Capture the cell that displays the provided text and extract its (x, y) central coordinate. 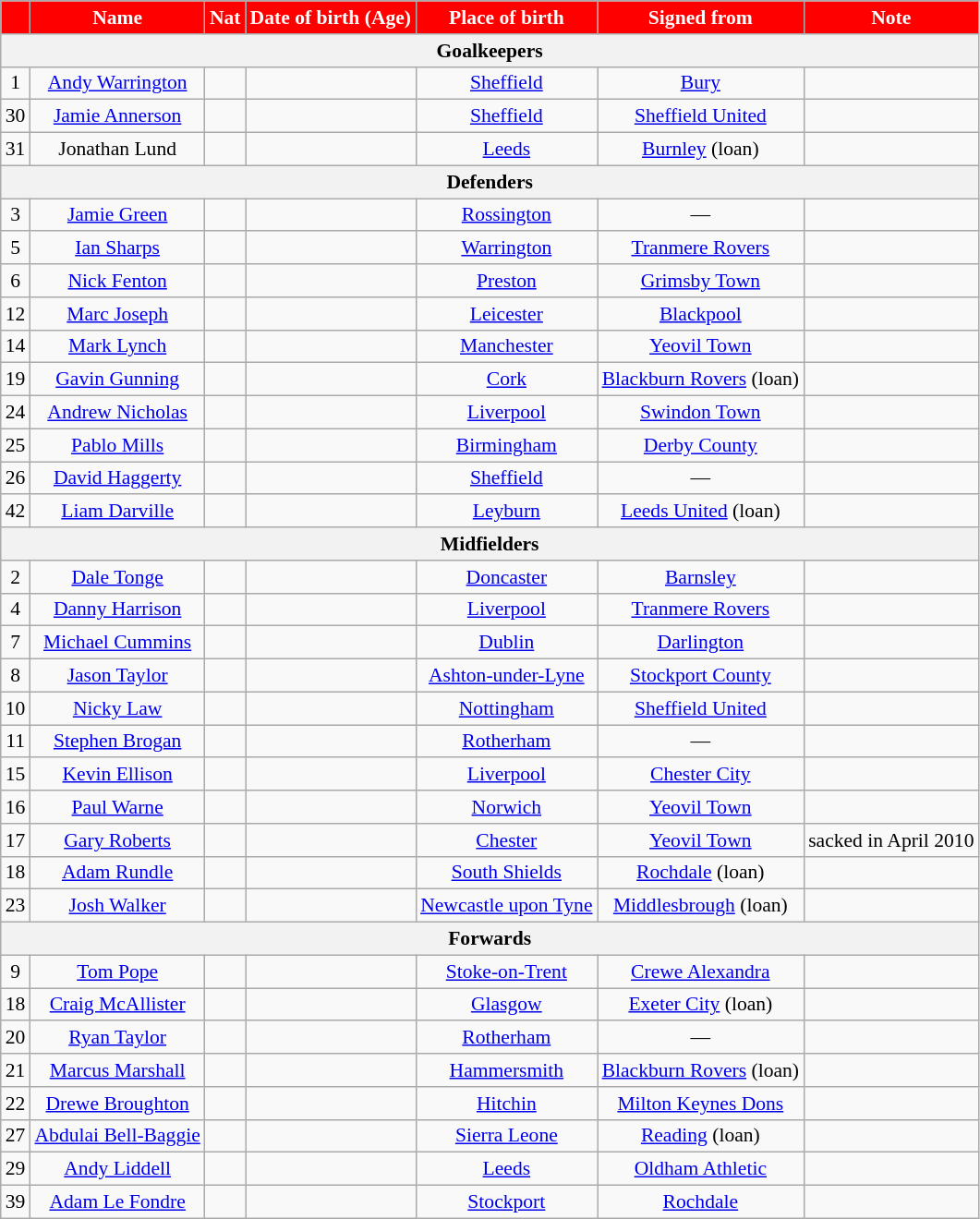
Hitchin (506, 1104)
Nat (225, 18)
Michael Cummins (116, 643)
2 (16, 577)
Blackpool (701, 314)
Jason Taylor (116, 676)
Josh Walker (116, 906)
29 (16, 1169)
Dale Tonge (116, 577)
Crewe Alexandra (701, 972)
27 (16, 1136)
Signed from (701, 18)
Adam Rundle (116, 873)
Craig McAllister (116, 1005)
Name (116, 18)
Danny Harrison (116, 609)
Chester (506, 840)
3 (16, 215)
11 (16, 742)
Marcus Marshall (116, 1070)
Chester City (701, 775)
Date of birth (Age) (331, 18)
Sierra Leone (506, 1136)
sacked in April 2010 (890, 840)
Rochdale (701, 1202)
Grimsby Town (701, 281)
Andy Liddell (116, 1169)
Darlington (701, 643)
Leyburn (506, 512)
Adam Le Fondre (116, 1202)
Paul Warne (116, 807)
Gary Roberts (116, 840)
Derby County (701, 445)
Drewe Broughton (116, 1104)
30 (16, 116)
Rossington (506, 215)
Stockport (506, 1202)
39 (16, 1202)
Nick Fenton (116, 281)
Ashton-under-Lyne (506, 676)
Stephen Brogan (116, 742)
1 (16, 83)
Abdulai Bell-Baggie (116, 1136)
Dublin (506, 643)
Jonathan Lund (116, 150)
31 (16, 150)
Nottingham (506, 708)
6 (16, 281)
4 (16, 609)
Birmingham (506, 445)
25 (16, 445)
Swindon Town (701, 413)
Marc Joseph (116, 314)
Manchester (506, 346)
Place of birth (506, 18)
Andrew Nicholas (116, 413)
Oldham Athletic (701, 1169)
Newcastle upon Tyne (506, 906)
42 (16, 512)
Cork (506, 380)
8 (16, 676)
Barnsley (701, 577)
Stoke-on-Trent (506, 972)
David Haggerty (116, 478)
Preston (506, 281)
20 (16, 1038)
17 (16, 840)
5 (16, 248)
19 (16, 380)
Warrington (506, 248)
Ian Sharps (116, 248)
Stockport County (701, 676)
Midfielders (490, 544)
Nicky Law (116, 708)
Leicester (506, 314)
Forwards (490, 939)
Norwich (506, 807)
Milton Keynes Dons (701, 1104)
Middlesbrough (loan) (701, 906)
Glasgow (506, 1005)
Hammersmith (506, 1070)
Note (890, 18)
Liam Darville (116, 512)
Leeds United (loan) (701, 512)
Kevin Ellison (116, 775)
16 (16, 807)
Doncaster (506, 577)
23 (16, 906)
Reading (loan) (701, 1136)
24 (16, 413)
Mark Lynch (116, 346)
7 (16, 643)
26 (16, 478)
10 (16, 708)
Jamie Annerson (116, 116)
9 (16, 972)
Ryan Taylor (116, 1038)
Burnley (loan) (701, 150)
15 (16, 775)
Gavin Gunning (116, 380)
Goalkeepers (490, 51)
14 (16, 346)
Jamie Green (116, 215)
22 (16, 1104)
Rochdale (loan) (701, 873)
12 (16, 314)
South Shields (506, 873)
Andy Warrington (116, 83)
Defenders (490, 182)
Tom Pope (116, 972)
Bury (701, 83)
21 (16, 1070)
Pablo Mills (116, 445)
Exeter City (loan) (701, 1005)
